Return [x, y] of the center of cell containing provided text 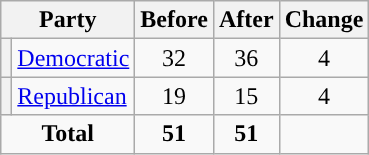
Republican [74, 96]
After [246, 20]
Before [174, 20]
19 [174, 96]
15 [246, 96]
Change [324, 20]
Total [68, 134]
Democratic [74, 58]
Party [68, 20]
32 [174, 58]
36 [246, 58]
